From the cell containing the given text, extract its center point as (x, y) coordinate. 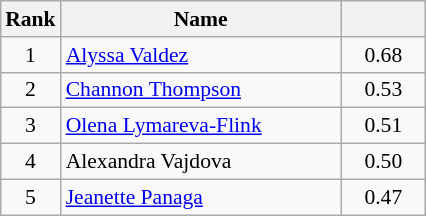
3 (30, 126)
1 (30, 54)
Alexandra Vajdova (201, 161)
0.47 (384, 197)
0.68 (384, 54)
0.50 (384, 161)
0.53 (384, 90)
Alyssa Valdez (201, 54)
Rank (30, 19)
2 (30, 90)
Name (201, 19)
Olena Lymareva-Flink (201, 126)
Jeanette Panaga (201, 197)
0.51 (384, 126)
5 (30, 197)
Channon Thompson (201, 90)
4 (30, 161)
